For the text-containing cell, return its midpoint in [X, Y] coordinate format. 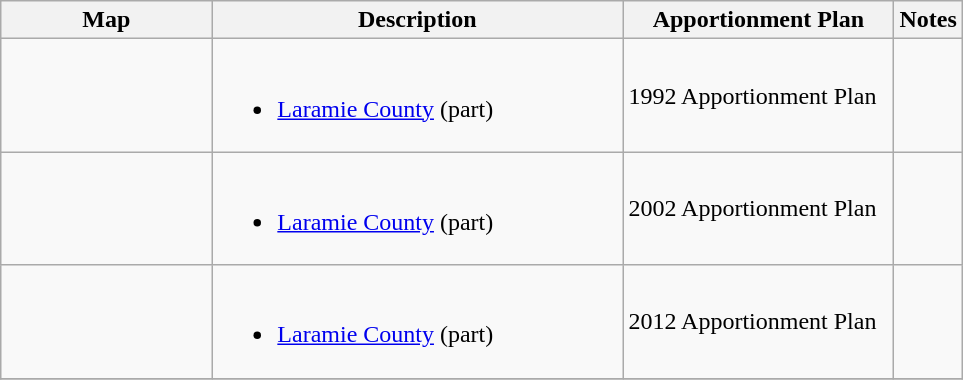
2002 Apportionment Plan [758, 208]
Description [418, 20]
Map [106, 20]
Apportionment Plan [758, 20]
Notes [928, 20]
2012 Apportionment Plan [758, 322]
1992 Apportionment Plan [758, 96]
